Provide the [X, Y] coordinate of the cell's center where the given text is located.  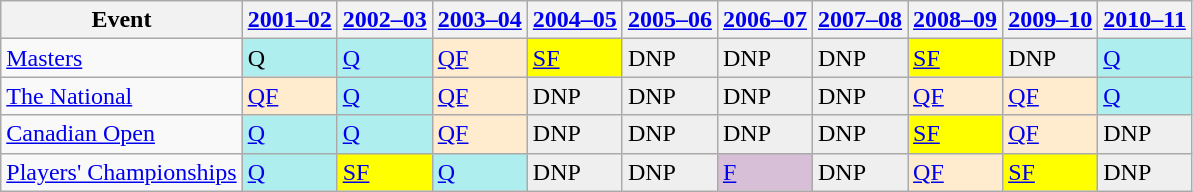
Event [122, 20]
2002–03 [384, 20]
2009–10 [1050, 20]
2010–11 [1145, 20]
2006–07 [764, 20]
2008–09 [956, 20]
The National [122, 96]
Canadian Open [122, 134]
2007–08 [860, 20]
2001–02 [290, 20]
2003–04 [480, 20]
Players' Championships [122, 172]
F [764, 172]
2004–05 [574, 20]
Masters [122, 58]
2005–06 [670, 20]
